For the text-containing cell, return its midpoint in (X, Y) coordinate format. 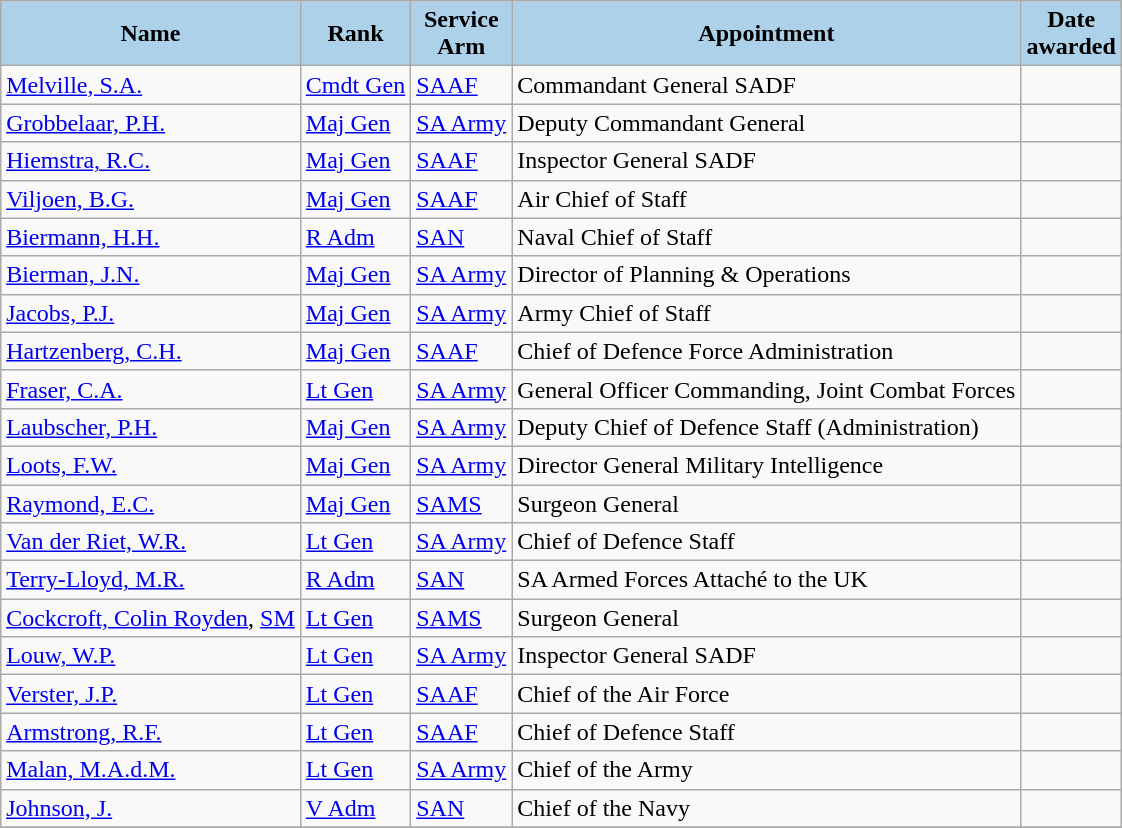
V Adm (355, 808)
Terry-Lloyd, M.R. (151, 580)
Deputy Chief of Defence Staff (Administration) (766, 427)
Malan, M.A.d.M. (151, 770)
Armstrong, R.F. (151, 732)
Cmdt Gen (355, 85)
Hiemstra, R.C. (151, 161)
Naval Chief of Staff (766, 237)
Appointment (766, 34)
SA Armed Forces Attaché to the UK (766, 580)
Hartzenberg, C.H. (151, 351)
Director of Planning & Operations (766, 275)
Rank (355, 34)
ServiceArm (462, 34)
Verster, J.P. (151, 694)
Jacobs, P.J. (151, 313)
Van der Riet, W.R. (151, 542)
Louw, W.P. (151, 656)
Raymond, E.C. (151, 503)
Melville, S.A. (151, 85)
Biermann, H.H. (151, 237)
Chief of Defence Force Administration (766, 351)
Name (151, 34)
Chief of the Army (766, 770)
Grobbelaar, P.H. (151, 123)
Air Chief of Staff (766, 199)
Chief of the Air Force (766, 694)
Cockcroft, Colin Royden, SM (151, 618)
General Officer Commanding, Joint Combat Forces (766, 389)
Chief of the Navy (766, 808)
Commandant General SADF (766, 85)
Viljoen, B.G. (151, 199)
Deputy Commandant General (766, 123)
Army Chief of Staff (766, 313)
Johnson, J. (151, 808)
Laubscher, P.H. (151, 427)
Bierman, J.N. (151, 275)
Dateawarded (1071, 34)
Fraser, C.A. (151, 389)
Director General Military Intelligence (766, 465)
Loots, F.W. (151, 465)
